Scan for the cell matching the given text and deliver its [X, Y] coordinate at center. 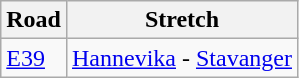
Stretch [182, 20]
Hannevika - Stavanger [182, 58]
Road [34, 20]
E39 [34, 58]
